Provide the (X, Y) coordinate of the cell's center where the given text is located.  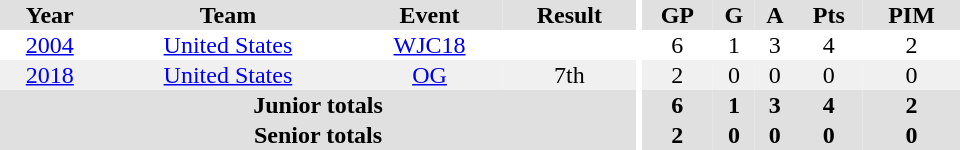
7th (570, 75)
Team (228, 15)
G (734, 15)
Result (570, 15)
2004 (50, 45)
Year (50, 15)
Event (429, 15)
PIM (912, 15)
2018 (50, 75)
Junior totals (318, 105)
WJC18 (429, 45)
OG (429, 75)
Senior totals (318, 135)
A (775, 15)
Pts (829, 15)
GP (678, 15)
